Find where the given text appears and provide that cell's center as (x, y) coordinate. 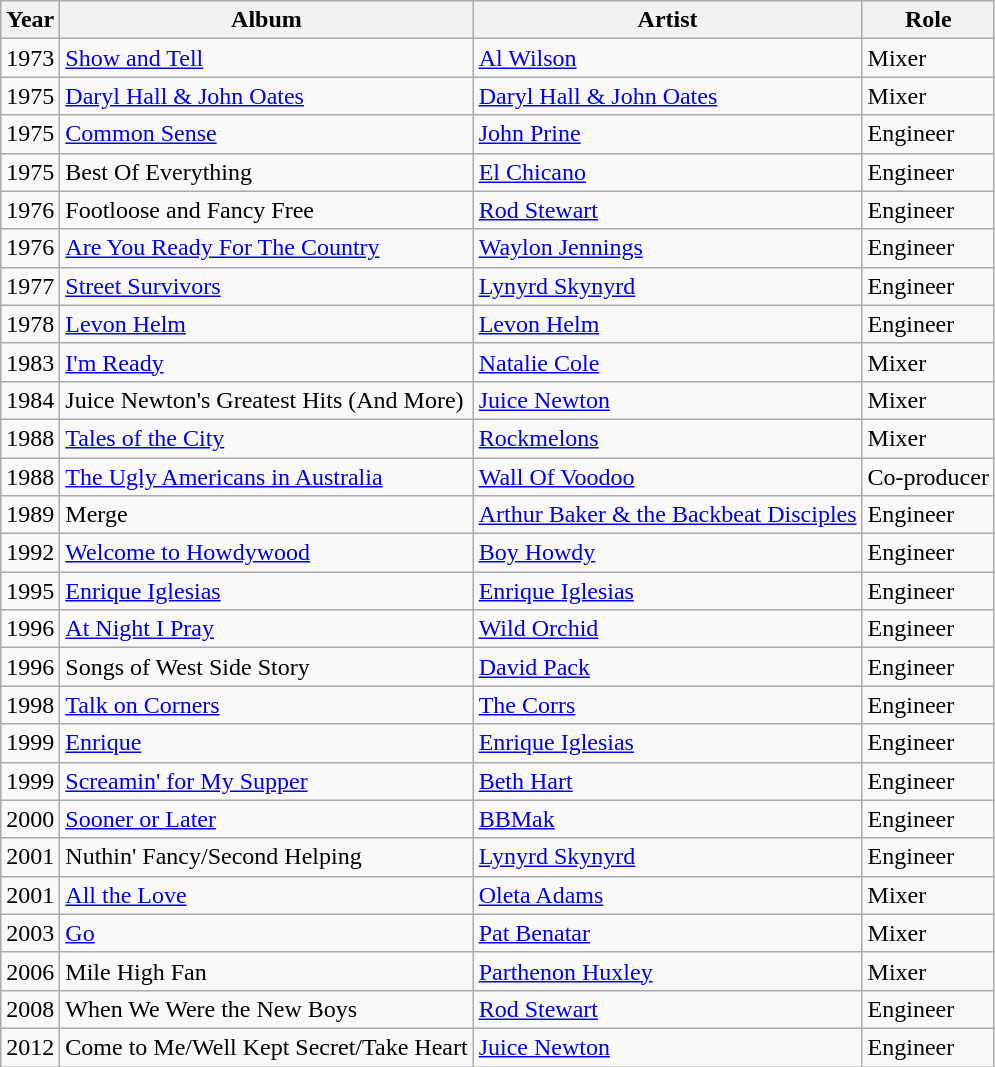
Come to Me/Well Kept Secret/Take Heart (266, 1047)
BBMak (668, 819)
Role (928, 20)
2012 (30, 1047)
Best Of Everything (266, 172)
Boy Howdy (668, 553)
Rockmelons (668, 438)
2006 (30, 971)
Common Sense (266, 134)
At Night I Pray (266, 629)
2008 (30, 1009)
Album (266, 20)
Pat Benatar (668, 933)
Street Survivors (266, 286)
2003 (30, 933)
I'm Ready (266, 362)
Arthur Baker & the Backbeat Disciples (668, 515)
1977 (30, 286)
1984 (30, 400)
Mile High Fan (266, 971)
1973 (30, 58)
When We Were the New Boys (266, 1009)
Go (266, 933)
Parthenon Huxley (668, 971)
1978 (30, 324)
All the Love (266, 895)
The Corrs (668, 705)
Co-producer (928, 477)
Wild Orchid (668, 629)
Al Wilson (668, 58)
1992 (30, 553)
Beth Hart (668, 781)
1983 (30, 362)
1998 (30, 705)
Year (30, 20)
Tales of the City (266, 438)
Footloose and Fancy Free (266, 210)
The Ugly Americans in Australia (266, 477)
Wall Of Voodoo (668, 477)
Talk on Corners (266, 705)
John Prine (668, 134)
Waylon Jennings (668, 248)
Songs of West Side Story (266, 667)
Sooner or Later (266, 819)
David Pack (668, 667)
Show and Tell (266, 58)
2000 (30, 819)
Oleta Adams (668, 895)
Natalie Cole (668, 362)
Welcome to Howdywood (266, 553)
Merge (266, 515)
1989 (30, 515)
Enrique (266, 743)
El Chicano (668, 172)
Nuthin' Fancy/Second Helping (266, 857)
Juice Newton's Greatest Hits (And More) (266, 400)
Screamin' for My Supper (266, 781)
1995 (30, 591)
Are You Ready For The Country (266, 248)
Artist (668, 20)
